For the text-containing cell, return its midpoint in (X, Y) coordinate format. 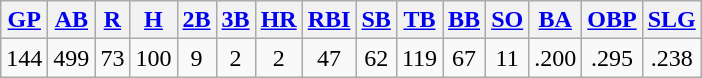
67 (464, 58)
9 (196, 58)
62 (376, 58)
.238 (672, 58)
SO (508, 20)
AB (72, 20)
499 (72, 58)
47 (329, 58)
119 (419, 58)
144 (24, 58)
2B (196, 20)
BB (464, 20)
100 (154, 58)
.295 (612, 58)
RBI (329, 20)
R (112, 20)
H (154, 20)
OBP (612, 20)
HR (278, 20)
BA (556, 20)
SB (376, 20)
3B (236, 20)
TB (419, 20)
.200 (556, 58)
73 (112, 58)
GP (24, 20)
SLG (672, 20)
11 (508, 58)
